Detect which cell encompasses the target text, then output its [X, Y] center coordinate. 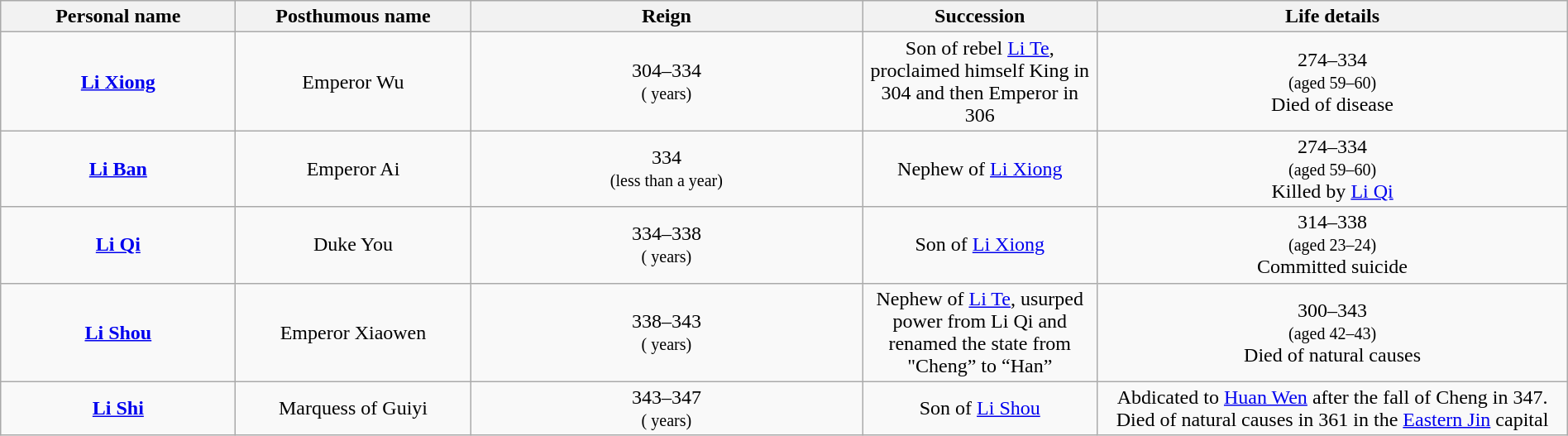
Emperor Wu [353, 81]
314–338(aged 23–24)Committed suicide [1332, 245]
Son of rebel Li Te, proclaimed himself King in 304 and then Emperor in 306 [980, 81]
334(less than a year) [667, 169]
Life details [1332, 17]
Li Shou [118, 333]
Nephew of Li Te, usurped power from Li Qi and renamed the state from "Cheng” to “Han” [980, 333]
Son of Li Shou [980, 409]
304–334( years) [667, 81]
Emperor Xiaowen [353, 333]
Marquess of Guiyi [353, 409]
343–347( years) [667, 409]
Succession [980, 17]
Posthumous name [353, 17]
Emperor Ai [353, 169]
Abdicated to Huan Wen after the fall of Cheng in 347. Died of natural causes in 361 in the Eastern Jin capital [1332, 409]
Personal name [118, 17]
274–334(aged 59–60)Died of disease [1332, 81]
Nephew of Li Xiong [980, 169]
Son of Li Xiong [980, 245]
Duke You [353, 245]
338–343( years) [667, 333]
300–343(aged 42–43)Died of natural causes [1332, 333]
274–334(aged 59–60)Killed by Li Qi [1332, 169]
Li Xiong [118, 81]
Li Ban [118, 169]
Reign [667, 17]
334–338( years) [667, 245]
Li Shi [118, 409]
Li Qi [118, 245]
